Detect which cell encompasses the target text, then output its [x, y] center coordinate. 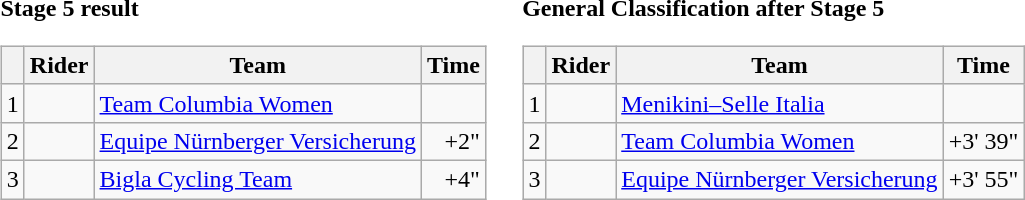
+3' 39" [984, 141]
+3' 55" [984, 179]
+2" [453, 141]
Menikini–Selle Italia [780, 103]
Bigla Cycling Team [258, 179]
+4" [453, 179]
